For the text-containing cell, return its midpoint in [X, Y] coordinate format. 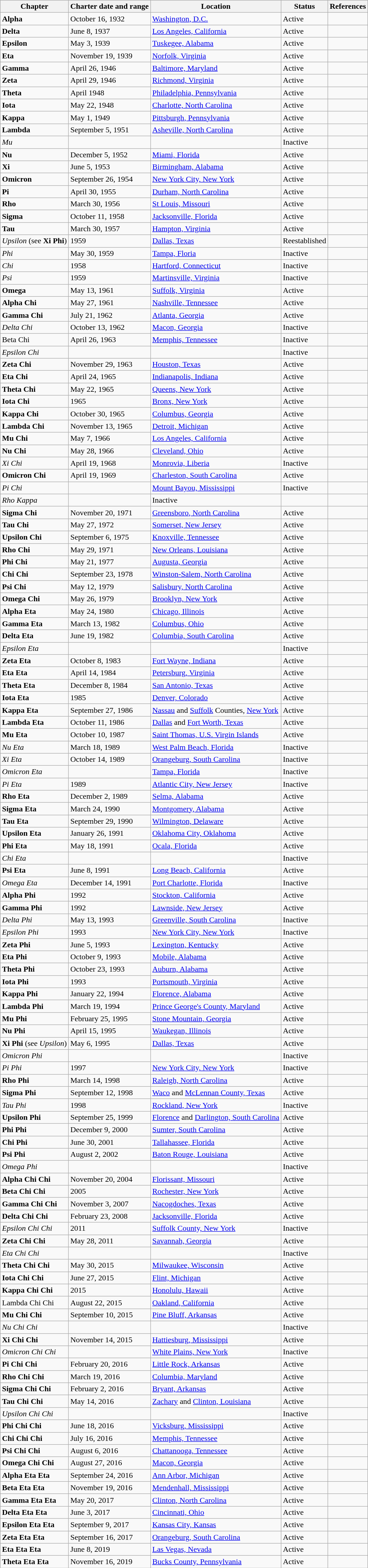
Washington, D.C. [216, 19]
Kappa Chi [34, 414]
Somerset, New Jersey [216, 525]
Omicron Chi Chi [34, 1352]
Alpha Chi [34, 303]
Alpha Eta [34, 611]
Beta Chi [34, 340]
September 24, 2016 [110, 1475]
Nassau and Suffolk Counties, New York [216, 710]
Bronx, New York [216, 401]
Sigma [34, 216]
Lambda Chi [34, 426]
Epsilon [34, 43]
April 1948 [110, 93]
Iota [34, 105]
2005 [110, 1191]
Pi Eta [34, 784]
Tuskegee, Alabama [216, 43]
April 26, 1946 [110, 68]
December 2, 1989 [110, 796]
Nu Phi [34, 1031]
Zeta Eta Eta [34, 1537]
Iota Chi Chi [34, 1278]
December 5, 1952 [110, 155]
Nu Chi Chi [34, 1327]
Oakland, California [216, 1302]
Cleveland, Ohio [216, 451]
Kappa Chi Chi [34, 1290]
Little Rock, Arkansas [216, 1364]
December 14, 1991 [110, 883]
April 29, 1946 [110, 80]
Chi Chi [34, 574]
May 12, 1979 [110, 587]
June 27, 2015 [110, 1278]
Tau Chi Chi [34, 1401]
November 3, 2007 [110, 1204]
Pi Chi Chi [34, 1364]
Lexington, Kentucky [216, 945]
November 20, 2004 [110, 1179]
Tau Chi [34, 525]
Greensboro, North Carolina [216, 512]
Omega Eta [34, 883]
March 30, 1957 [110, 229]
Pi Phi [34, 1068]
May 13, 1993 [110, 920]
June 19, 1982 [110, 636]
Bucks County, Pennsylvania [216, 1562]
Gamma Eta [34, 624]
Chi [34, 266]
Charleston, South Carolina [216, 475]
September 27, 1986 [110, 710]
Columbus, Georgia [216, 414]
Gamma Eta Eta [34, 1500]
September 6, 1975 [110, 537]
Hartford, Connecticut [216, 266]
October 13, 1962 [110, 327]
Delta Chi Chi [34, 1216]
2015 [110, 1290]
October 9, 1993 [110, 957]
Charlotte, North Carolina [216, 105]
September 29, 1990 [110, 821]
St Louis, Missouri [216, 204]
May 7, 1966 [110, 438]
March 24, 1990 [110, 809]
May 24, 1980 [110, 611]
September 9, 2017 [110, 1525]
Epsilon Chi Chi [34, 1228]
September 25, 1999 [110, 1117]
October 11, 1958 [110, 216]
September 23, 1978 [110, 574]
Nu Eta [34, 747]
Tallahassee, Florida [216, 1142]
Petersburg, Virginia [216, 673]
Vicksburg, Mississippi [216, 1426]
Baltimore, Maryland [216, 68]
Rho Phi [34, 1080]
Zachary and Clinton, Louisiana [216, 1401]
Upsilon Eta [34, 833]
February 20, 2016 [110, 1364]
May 26, 1979 [110, 599]
Atlanta, Georgia [216, 315]
Martinsville, Virginia [216, 278]
Beta Chi Chi [34, 1191]
Ann Arbor, Michigan [216, 1475]
Fort Wayne, Indiana [216, 661]
Rho Chi [34, 550]
Florence, Alabama [216, 994]
November 19, 2016 [110, 1488]
June 5, 1993 [110, 945]
Xi Chi Chi [34, 1340]
April 26, 1963 [110, 340]
1958 [110, 266]
Honolulu, Hawaii [216, 1290]
Chi Chi Chi [34, 1438]
Pittsburgh, Pennsylvania [216, 117]
July 16, 2016 [110, 1438]
Eta Eta Eta [34, 1550]
Asheville, North Carolina [216, 130]
May 30, 1959 [110, 253]
Auburn, Alabama [216, 969]
Nu Chi [34, 451]
August 27, 2016 [110, 1463]
Phi Eta [34, 846]
Omicron [34, 179]
May 20, 2017 [110, 1500]
Lawnside, New Jersey [216, 907]
Lambda Chi Chi [34, 1302]
Las Vegas, Nevada [216, 1550]
Savannah, Georgia [216, 1241]
Chapter [34, 6]
Omicron Chi [34, 475]
Iota Eta [34, 698]
Suffolk, Virginia [216, 290]
Columbia, Maryland [216, 1377]
Epsilon Chi [34, 352]
Rochester, New York [216, 1191]
March 18, 1989 [110, 747]
Phi [34, 253]
Lambda [34, 130]
Baton Rouge, Louisiana [216, 1155]
June 8, 2019 [110, 1550]
Xi Eta [34, 760]
Clinton, North Carolina [216, 1500]
Epsilon Phi [34, 932]
July 21, 1962 [110, 315]
May 28, 2011 [110, 1241]
Status [304, 6]
Rho Eta [34, 796]
February 23, 2008 [110, 1216]
Upsilon Chi Chi [34, 1414]
Delta Chi [34, 327]
June 3, 2017 [110, 1512]
Long Beach, California [216, 870]
Theta Phi [34, 969]
Theta Chi Chi [34, 1265]
Cincinnati, Ohio [216, 1512]
Sumter, South Carolina [216, 1130]
Stone Mountain, Georgia [216, 1019]
Sigma Chi Chi [34, 1389]
Chicago, Illinois [216, 611]
Suffolk County, New York [216, 1228]
Iota Phi [34, 982]
Augusta, Georgia [216, 562]
Flint, Michigan [216, 1278]
Knoxville, Tennessee [216, 537]
Upsilon (see Xi Phi) [34, 241]
October 16, 1932 [110, 19]
Zeta Phi [34, 945]
Mu Eta [34, 735]
Waco and McLennan County, Texas [216, 1093]
Chattanooga, Tennessee [216, 1451]
Phi Chi [34, 562]
Delta Phi [34, 920]
Zeta Chi [34, 365]
San Antonio, Texas [216, 685]
Sigma Eta [34, 809]
Mendenhall, Mississippi [216, 1488]
Iota Chi [34, 401]
Location [216, 6]
June 18, 2016 [110, 1426]
Omega Phi [34, 1167]
Xi [34, 167]
Rho Chi Chi [34, 1377]
Sigma Chi [34, 512]
Zeta [34, 80]
Durham, North Carolina [216, 192]
November 14, 2015 [110, 1340]
Lambda Eta [34, 722]
Gamma Chi [34, 315]
Omicron Eta [34, 772]
April 24, 1965 [110, 377]
October 30, 1965 [110, 414]
May 21, 1977 [110, 562]
Port Charlotte, Florida [216, 883]
Indianapolis, Indiana [216, 377]
Tampa, Floria [216, 253]
Selma, Alabama [216, 796]
Eta [34, 56]
1998 [110, 1105]
January 26, 1991 [110, 833]
References [348, 6]
Omega Chi Chi [34, 1463]
November 16, 2019 [110, 1562]
May 22, 1948 [110, 105]
March 19, 1994 [110, 1006]
September 26, 1954 [110, 179]
May 14, 2016 [110, 1401]
Phi Chi Chi [34, 1426]
Psi Phi [34, 1155]
Tau Phi [34, 1105]
Stockton, California [216, 895]
Nu [34, 155]
Alpha Eta Eta [34, 1475]
Xi Phi (see Upsilon) [34, 1043]
Kappa Eta [34, 710]
Mount Bayou, Mississippi [216, 488]
Psi Eta [34, 870]
Florissant, Missouri [216, 1179]
Milwaukee, Wisconsin [216, 1265]
June 8, 1991 [110, 870]
April 15, 1995 [110, 1031]
March 19, 2016 [110, 1377]
Theta Chi [34, 389]
Florence and Darlington, South Carolina [216, 1117]
Portsmouth, Virginia [216, 982]
Eta Chi [34, 377]
Eta Eta [34, 673]
August 22, 2015 [110, 1302]
1985 [110, 698]
Psi [34, 278]
Sigma Phi [34, 1093]
April 19, 1969 [110, 475]
May 6, 1995 [110, 1043]
Mu Chi [34, 438]
Xi Chi [34, 463]
Gamma [34, 68]
May 30, 2015 [110, 1265]
November 13, 1965 [110, 426]
January 22, 1994 [110, 994]
April 14, 1984 [110, 673]
Delta Eta Eta [34, 1512]
Zeta Chi Chi [34, 1241]
Raleigh, North Carolina [216, 1080]
Omega [34, 290]
March 13, 1982 [110, 624]
Alpha [34, 19]
Pine Bluff, Arkansas [216, 1315]
White Plains, New York [216, 1352]
Omega Chi [34, 599]
New Orleans, Louisiana [216, 550]
Lambda Phi [34, 1006]
Nacogdoches, Texas [216, 1204]
Rockland, New York [216, 1105]
Mu Phi [34, 1019]
June 5, 1953 [110, 167]
Psi Chi [34, 587]
Ocala, Florida [216, 846]
Theta Eta [34, 685]
Theta [34, 93]
May 13, 1961 [110, 290]
April 30, 1955 [110, 192]
Phi Phi [34, 1130]
December 8, 1984 [110, 685]
Delta Eta [34, 636]
Columbus, Ohio [216, 624]
Tau [34, 229]
Pi Chi [34, 488]
Columbia, South Carolina [216, 636]
Hampton, Virginia [216, 229]
May 18, 1991 [110, 846]
Richmond, Virginia [216, 80]
October 23, 1993 [110, 969]
Chi Phi [34, 1142]
Gamma Chi Chi [34, 1204]
Charter date and range [110, 6]
Rho [34, 204]
Reestablished [304, 241]
Atlantic City, New Jersey [216, 784]
West Palm Beach, Florida [216, 747]
Kappa Phi [34, 994]
May 28, 1966 [110, 451]
June 8, 1937 [110, 31]
Rho Kappa [34, 500]
October 11, 1986 [110, 722]
June 30, 2001 [110, 1142]
Monrovia, Liberia [216, 463]
November 29, 1963 [110, 365]
Eta Chi Chi [34, 1253]
Houston, Texas [216, 365]
Epsilon Eta [34, 648]
September 10, 2015 [110, 1315]
Bryant, Arkansas [216, 1389]
October 14, 1989 [110, 760]
September 12, 1998 [110, 1093]
Saint Thomas, U.S. Virgin Islands [216, 735]
November 20, 1971 [110, 512]
September 5, 1951 [110, 130]
Theta Eta Eta [34, 1562]
1997 [110, 1068]
February 2, 2016 [110, 1389]
Queens, New York [216, 389]
December 9, 2000 [110, 1130]
Birmingham, Alabama [216, 167]
1989 [110, 784]
Kappa [34, 117]
March 30, 1956 [110, 204]
Hattiesburg, Mississippi [216, 1340]
August 2, 2002 [110, 1155]
Miami, Florida [216, 155]
Denver, Colorado [216, 698]
Salisbury, North Carolina [216, 587]
May 27, 1961 [110, 303]
Wilmington, Delaware [216, 821]
Pi [34, 192]
October 8, 1983 [110, 661]
Detroit, Michigan [216, 426]
May 29, 1971 [110, 550]
Delta [34, 31]
September 16, 2017 [110, 1537]
Upsilon Chi [34, 537]
Mu Chi Chi [34, 1315]
Dallas and Fort Worth, Texas [216, 722]
Waukegan, Illinois [216, 1031]
Brooklyn, New York [216, 599]
Omicron Phi [34, 1056]
October 10, 1987 [110, 735]
2011 [110, 1228]
Tau Eta [34, 821]
Winston-Salem, North Carolina [216, 574]
Mobile, Alabama [216, 957]
1965 [110, 401]
May 1, 1949 [110, 117]
Eta Phi [34, 957]
May 22, 1965 [110, 389]
August 6, 2016 [110, 1451]
Greenville, South Carolina [216, 920]
Oklahoma City, Oklahoma [216, 833]
Prince George's County, Maryland [216, 1006]
Upsilon Phi [34, 1117]
February 25, 1995 [110, 1019]
Epsilon Eta Eta [34, 1525]
Alpha Chi Chi [34, 1179]
May 27, 1972 [110, 525]
Nashville, Tennessee [216, 303]
Alpha Phi [34, 895]
April 19, 1968 [110, 463]
Tampa, Florida [216, 772]
Psi Chi Chi [34, 1451]
Mu [34, 142]
Zeta Eta [34, 661]
Montgomery, Alabama [216, 809]
May 3, 1939 [110, 43]
Norfolk, Virginia [216, 56]
Kansas City, Kansas [216, 1525]
March 14, 1998 [110, 1080]
Beta Eta Eta [34, 1488]
Gamma Phi [34, 907]
November 19, 1939 [110, 56]
Chi Eta [34, 858]
Philadelphia, Pennsylvania [216, 93]
